Extract the [X, Y] coordinate from the center of the cell holding the provided text.  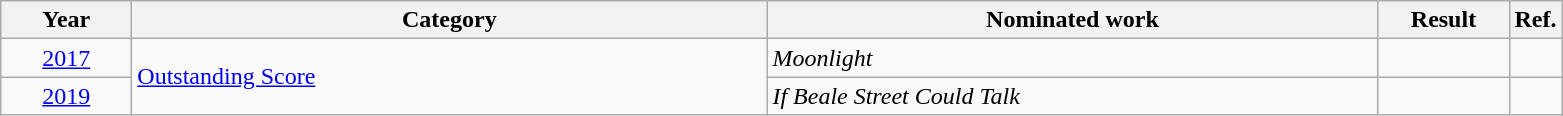
Result [1444, 20]
Ref. [1536, 20]
Outstanding Score [450, 77]
Year [66, 20]
If Beale Street Could Talk [1072, 96]
2019 [66, 96]
Nominated work [1072, 20]
Category [450, 20]
2017 [66, 58]
Moonlight [1072, 58]
